Detect which cell encompasses the target text, then output its (X, Y) center coordinate. 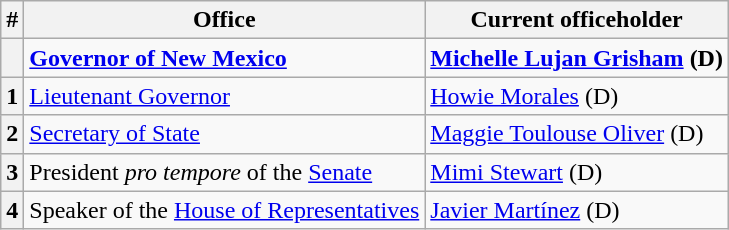
Governor of New Mexico (224, 58)
Mimi Stewart (D) (577, 172)
President pro tempore of the Senate (224, 172)
Speaker of the House of Representatives (224, 210)
2 (12, 134)
Secretary of State (224, 134)
# (12, 20)
4 (12, 210)
Javier Martínez (D) (577, 210)
Howie Morales (D) (577, 96)
3 (12, 172)
1 (12, 96)
Maggie Toulouse Oliver (D) (577, 134)
Current officeholder (577, 20)
Lieutenant Governor (224, 96)
Office (224, 20)
Michelle Lujan Grisham (D) (577, 58)
